Provide the (x, y) coordinate of the cell's center where the given text is located.  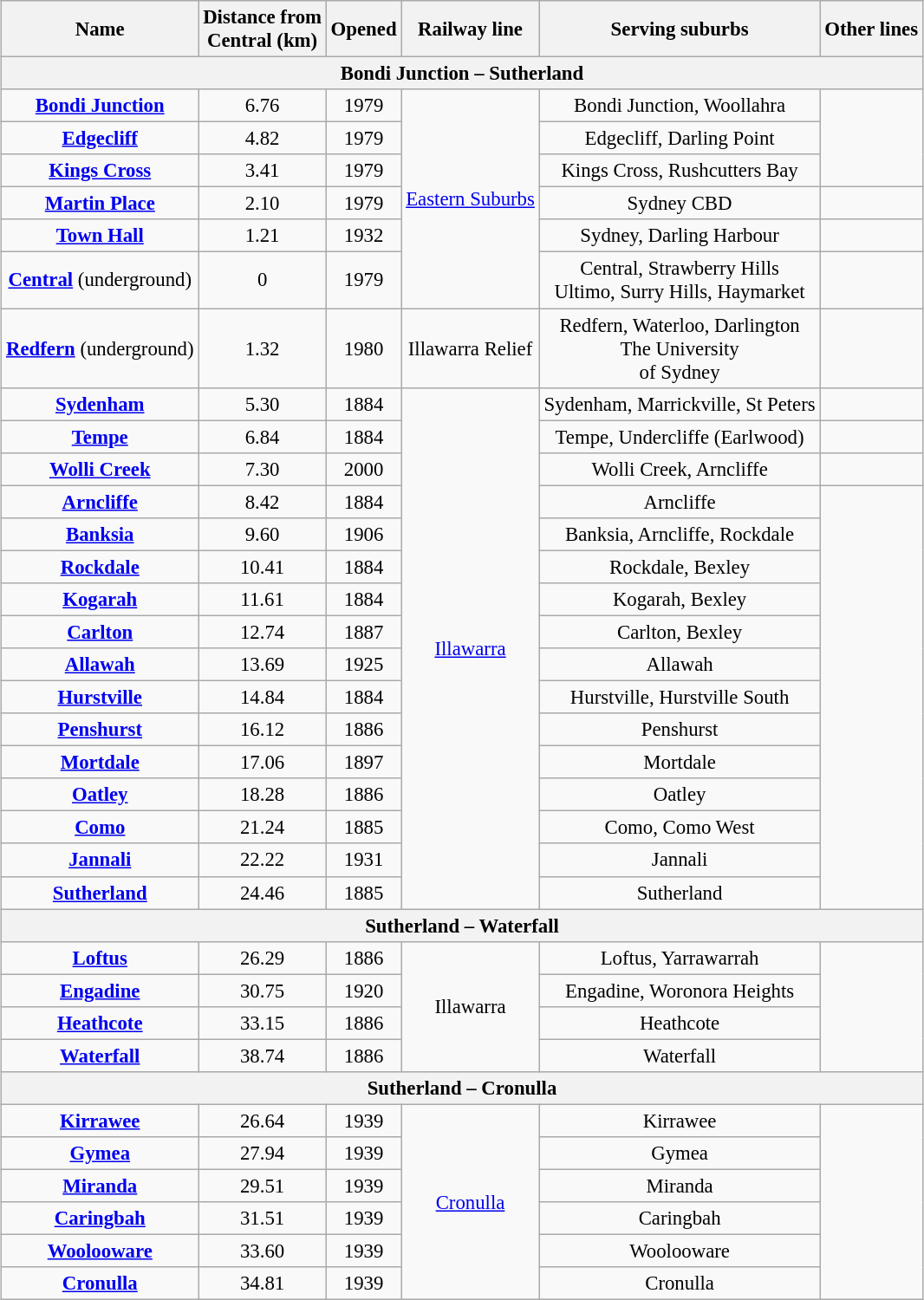
12.74 (262, 632)
Kogarah, Bexley (680, 600)
Distance fromCentral (km) (262, 29)
Engadine, Woronora Heights (680, 991)
18.28 (262, 795)
33.15 (262, 1024)
1.21 (262, 237)
1980 (364, 348)
Town Hall (101, 237)
Sydenham (101, 404)
Hurstville, Hurstville South (680, 698)
26.29 (262, 958)
10.41 (262, 567)
Loftus (101, 958)
38.74 (262, 1056)
34.81 (262, 1284)
Kings Cross (101, 171)
Redfern, Waterloo, DarlingtonThe Universityof Sydney (680, 348)
Railway line (470, 29)
Como (101, 828)
6.84 (262, 437)
Serving suburbs (680, 29)
9.60 (262, 535)
Kings Cross, Rushcutters Bay (680, 171)
7.30 (262, 469)
Banksia, Arncliffe, Rockdale (680, 535)
Bondi Junction (101, 106)
Sutherland – Waterfall (463, 926)
17.06 (262, 763)
Bondi Junction, Woollahra (680, 106)
1897 (364, 763)
Tempe, Undercliffe (Earlwood) (680, 437)
Wolli Creek, Arncliffe (680, 469)
14.84 (262, 698)
Central (underground) (101, 281)
Rockdale (101, 567)
2000 (364, 469)
1925 (364, 665)
16.12 (262, 730)
31.51 (262, 1219)
27.94 (262, 1154)
1932 (364, 237)
Carlton, Bexley (680, 632)
Carlton (101, 632)
13.69 (262, 665)
Edgecliff (101, 139)
Name (101, 29)
Central, Strawberry HillsUltimo, Surry Hills, Haymarket (680, 281)
11.61 (262, 600)
Hurstville (101, 698)
1931 (364, 861)
30.75 (262, 991)
26.64 (262, 1121)
Redfern (underground) (101, 348)
8.42 (262, 502)
Loftus, Yarrawarrah (680, 958)
Banksia (101, 535)
Other lines (871, 29)
Edgecliff, Darling Point (680, 139)
6.76 (262, 106)
1906 (364, 535)
Como, Como West (680, 828)
1.32 (262, 348)
21.24 (262, 828)
Wolli Creek (101, 469)
0 (262, 281)
2.10 (262, 204)
24.46 (262, 893)
4.82 (262, 139)
22.22 (262, 861)
33.60 (262, 1251)
Rockdale, Bexley (680, 567)
Martin Place (101, 204)
1920 (364, 991)
Sydenham, Marrickville, St Peters (680, 404)
Engadine (101, 991)
29.51 (262, 1186)
Kogarah (101, 600)
1887 (364, 632)
Opened (364, 29)
Tempe (101, 437)
Sydney, Darling Harbour (680, 237)
Illawarra Relief (470, 348)
Eastern Suburbs (470, 199)
Sutherland – Cronulla (463, 1089)
Bondi Junction – Sutherland (463, 74)
Sydney CBD (680, 204)
3.41 (262, 171)
5.30 (262, 404)
